Return the [x, y] coordinate for the center point of the cell that contains the specified text.  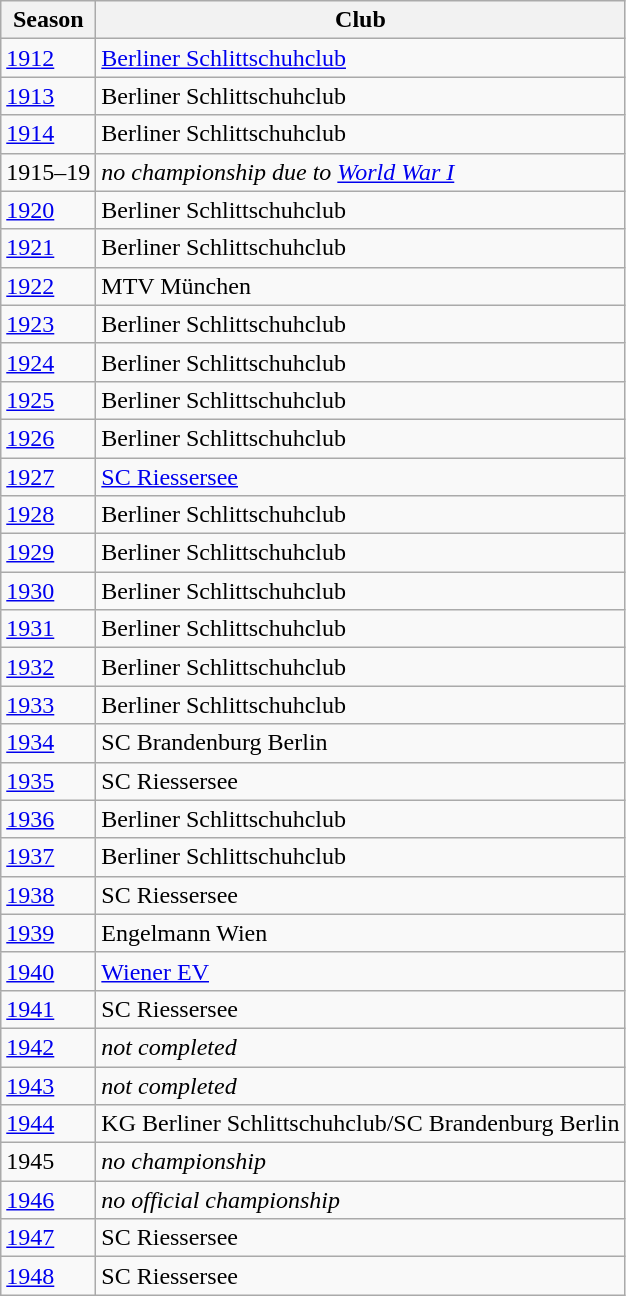
no championship [360, 1162]
1943 [48, 1085]
1933 [48, 705]
Season [48, 20]
1923 [48, 324]
SC Brandenburg Berlin [360, 743]
1930 [48, 591]
Engelmann Wien [360, 933]
1937 [48, 857]
1939 [48, 933]
1947 [48, 1238]
1914 [48, 134]
1927 [48, 477]
1935 [48, 781]
1946 [48, 1200]
1940 [48, 971]
1925 [48, 400]
Club [360, 20]
1915–19 [48, 172]
1921 [48, 248]
1932 [48, 667]
1938 [48, 895]
no official championship [360, 1200]
KG Berliner Schlittschuhclub/SC Brandenburg Berlin [360, 1124]
1948 [48, 1276]
no championship due to World War I [360, 172]
1926 [48, 438]
1936 [48, 819]
Wiener EV [360, 971]
1928 [48, 515]
1920 [48, 210]
1942 [48, 1047]
1922 [48, 286]
1941 [48, 1009]
1912 [48, 58]
1934 [48, 743]
1944 [48, 1124]
1924 [48, 362]
1931 [48, 629]
MTV München [360, 286]
1945 [48, 1162]
1913 [48, 96]
1929 [48, 553]
